Detect which cell encompasses the target text, then output its [x, y] center coordinate. 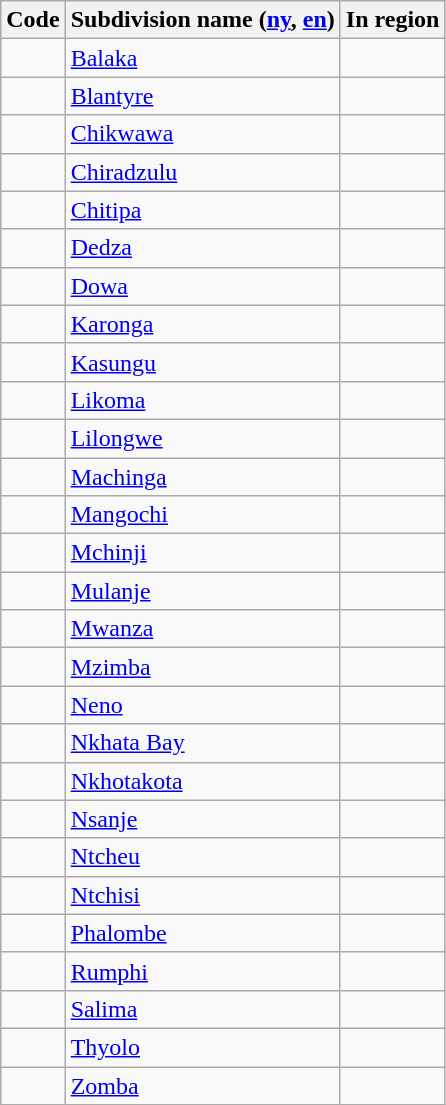
Thyolo [202, 1047]
Ntchisi [202, 895]
Mzimba [202, 667]
Zomba [202, 1085]
Balaka [202, 58]
Subdivision name (ny, en) [202, 20]
Machinga [202, 477]
Kasungu [202, 362]
Nsanje [202, 819]
Salima [202, 1009]
Mwanza [202, 629]
Ntcheu [202, 857]
Dowa [202, 286]
Dedza [202, 248]
Mangochi [202, 515]
Lilongwe [202, 438]
Nkhotakota [202, 781]
Chiradzulu [202, 172]
Nkhata Bay [202, 743]
Chitipa [202, 210]
Mulanje [202, 591]
Likoma [202, 400]
Karonga [202, 324]
Phalombe [202, 933]
Mchinji [202, 553]
Chikwawa [202, 134]
In region [392, 20]
Blantyre [202, 96]
Code [33, 20]
Neno [202, 705]
Rumphi [202, 971]
